Determine the (X, Y) coordinate at the center of the cell enclosing the given text.  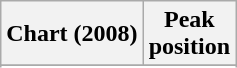
Peakposition (189, 34)
Chart (2008) (72, 34)
